Capture the cell that displays the provided text and extract its (x, y) central coordinate. 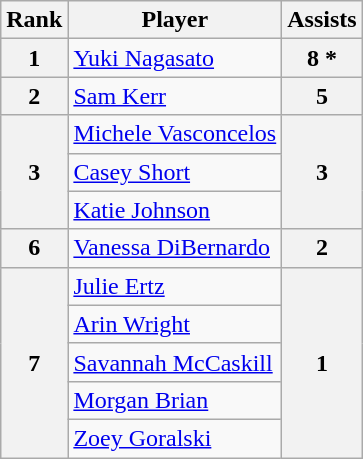
Rank (34, 20)
Michele Vasconcelos (175, 134)
Julie Ertz (175, 286)
7 (34, 362)
Katie Johnson (175, 210)
Assists (322, 20)
6 (34, 248)
8 * (322, 58)
5 (322, 96)
Player (175, 20)
Morgan Brian (175, 400)
Arin Wright (175, 324)
Yuki Nagasato (175, 58)
Savannah McCaskill (175, 362)
Sam Kerr (175, 96)
Zoey Goralski (175, 438)
Casey Short (175, 172)
Vanessa DiBernardo (175, 248)
